Extract the (x, y) coordinate from the center of the cell holding the provided text.  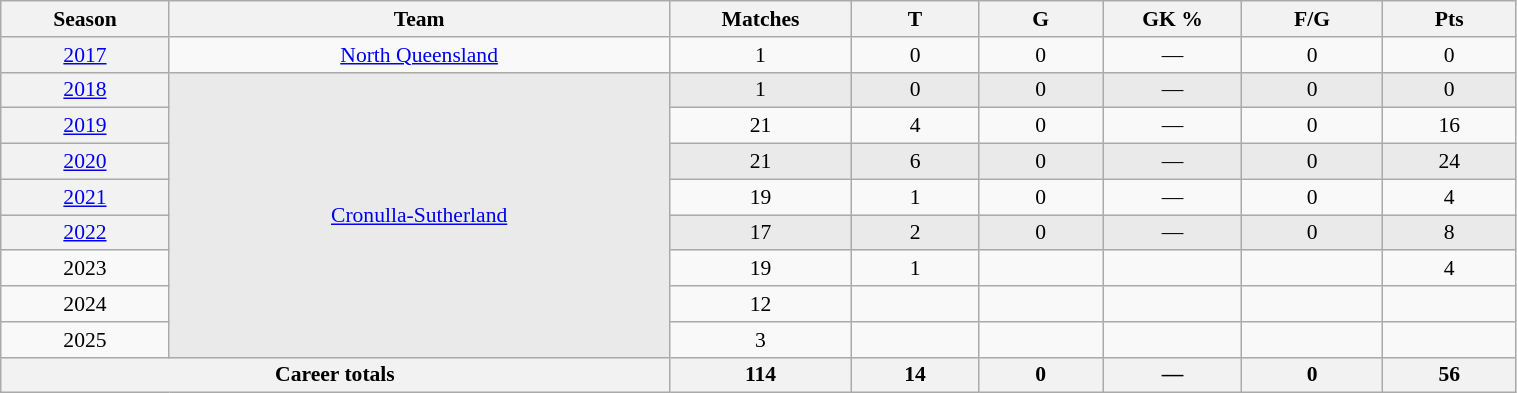
2024 (85, 304)
Season (85, 19)
2022 (85, 233)
Cronulla-Sutherland (419, 214)
T (915, 19)
2019 (85, 126)
Pts (1449, 19)
17 (760, 233)
2025 (85, 340)
6 (915, 162)
G (1040, 19)
2021 (85, 197)
2023 (85, 269)
2017 (85, 55)
North Queensland (419, 55)
12 (760, 304)
GK % (1172, 19)
56 (1449, 375)
2020 (85, 162)
16 (1449, 126)
2 (915, 233)
3 (760, 340)
Career totals (335, 375)
14 (915, 375)
Team (419, 19)
F/G (1312, 19)
24 (1449, 162)
114 (760, 375)
8 (1449, 233)
2018 (85, 90)
Matches (760, 19)
